From the cell containing the given text, extract its center point as [x, y] coordinate. 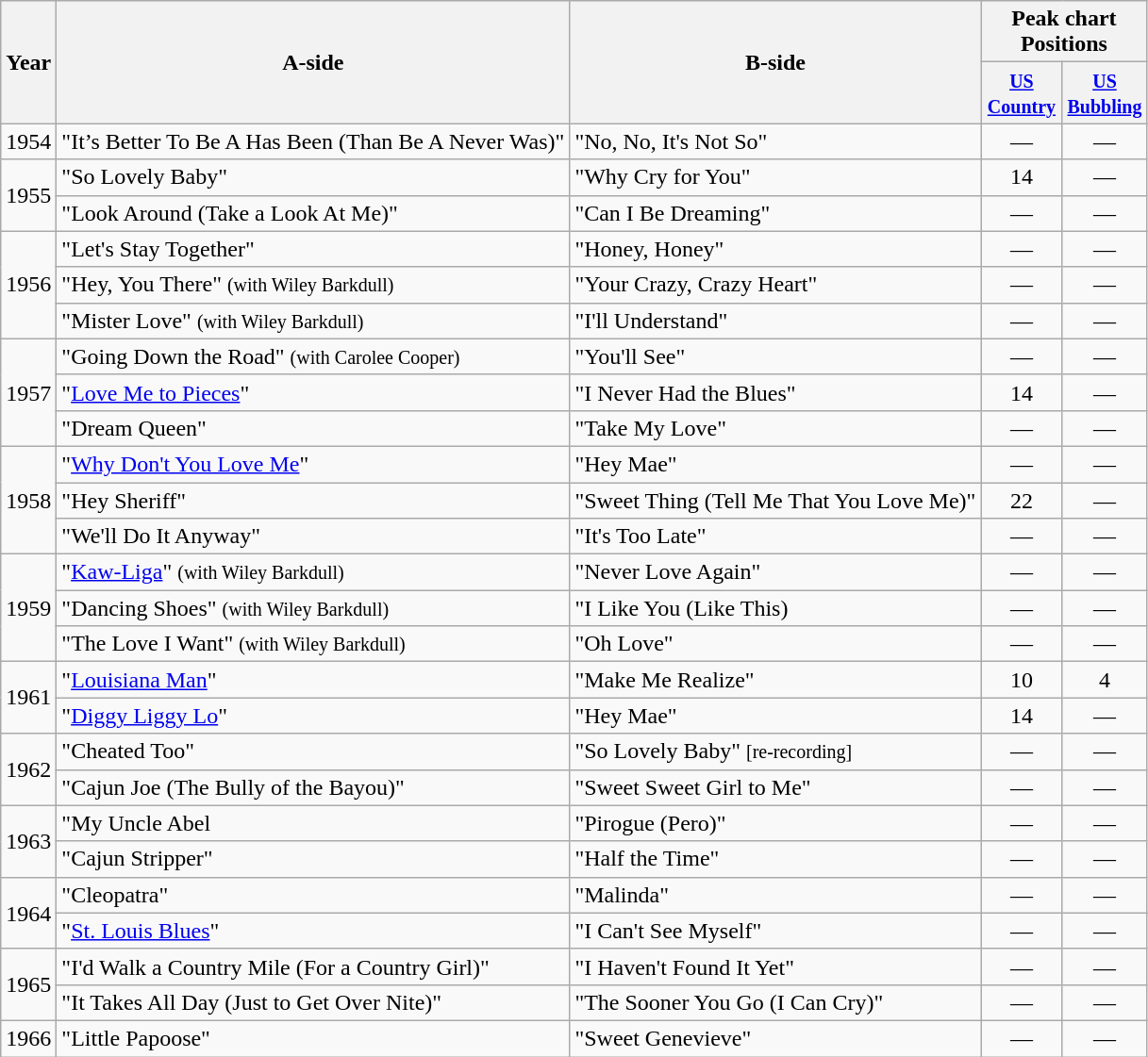
1955 [28, 195]
"Oh Love" [775, 644]
1954 [28, 141]
"Hey, You There" (with Wiley Barkdull) [313, 285]
US Country [1022, 92]
"Cajun Stripper" [313, 859]
"So Lovely Baby" [313, 177]
1956 [28, 285]
"Going Down the Road" (with Carolee Cooper) [313, 356]
"It’s Better To Be A Has Been (Than Be A Never Was)" [313, 141]
Year [28, 62]
"Take My Love" [775, 428]
"Malinda" [775, 895]
10 [1022, 680]
"St. Louis Blues" [313, 931]
"The Love I Want" (with Wiley Barkdull) [313, 644]
"You'll See" [775, 356]
"My Uncle Abel [313, 823]
"The Sooner You Go (I Can Cry)" [775, 1002]
"We'll Do It Anyway" [313, 537]
"So Lovely Baby" [re-recording] [775, 751]
"Love Me to Pieces" [313, 392]
"Dream Queen" [313, 428]
"Can I Be Dreaming" [775, 213]
"It Takes All Day (Just to Get Over Nite)" [313, 1002]
"Hey Sheriff" [313, 501]
1962 [28, 769]
"I Never Had the Blues" [775, 392]
1958 [28, 500]
"Mister Love" (with Wiley Barkdull) [313, 321]
"Cheated Too" [313, 751]
1959 [28, 608]
"Look Around (Take a Look At Me)" [313, 213]
"Little Papoose" [313, 1038]
"Cajun Joe (The Bully of the Bayou)" [313, 787]
"I Like You (Like This) [775, 608]
"Honey, Honey" [775, 249]
1964 [28, 913]
"I Haven't Found It Yet" [775, 966]
"Let's Stay Together" [313, 249]
1966 [28, 1038]
A-side [313, 62]
"Pirogue (Pero)" [775, 823]
1957 [28, 392]
"Why Don't You Love Me" [313, 464]
4 [1105, 680]
"Never Love Again" [775, 572]
"I'll Understand" [775, 321]
"Sweet Genevieve" [775, 1038]
"No, No, It's Not So" [775, 141]
22 [1022, 501]
B-side [775, 62]
Peak chart Positions [1064, 32]
"Why Cry for You" [775, 177]
"Diggy Liggy Lo" [313, 716]
"Kaw-Liga" (with Wiley Barkdull) [313, 572]
1963 [28, 841]
US Bubbling [1105, 92]
"Sweet Sweet Girl to Me" [775, 787]
"Make Me Realize" [775, 680]
"Sweet Thing (Tell Me That You Love Me)" [775, 501]
"Cleopatra" [313, 895]
1965 [28, 984]
"I Can't See Myself" [775, 931]
"Your Crazy, Crazy Heart" [775, 285]
1961 [28, 698]
"It's Too Late" [775, 537]
"Half the Time" [775, 859]
"I'd Walk a Country Mile (For a Country Girl)" [313, 966]
"Louisiana Man" [313, 680]
"Dancing Shoes" (with Wiley Barkdull) [313, 608]
